Extract the [X, Y] coordinate from the center of the cell holding the provided text.  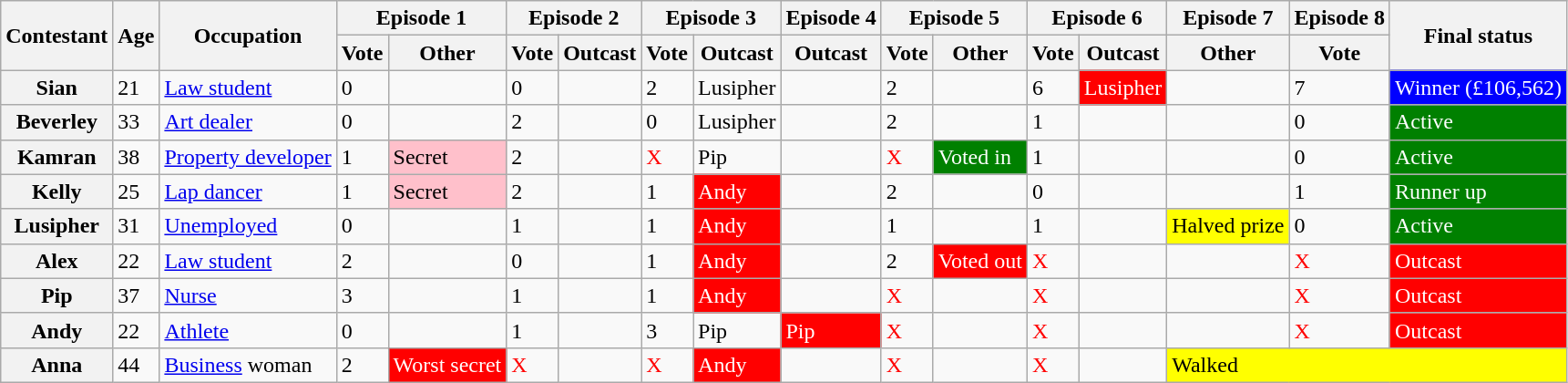
Episode 6 [1097, 18]
Kamran [56, 157]
Runner up [1478, 191]
Age [137, 36]
6 [1053, 88]
Voted in [980, 157]
Sian [56, 88]
38 [137, 157]
Kelly [56, 191]
Episode 4 [831, 18]
Art dealer [248, 122]
Episode 2 [574, 18]
Walked [1367, 365]
Episode 7 [1228, 18]
Voted out [980, 261]
Winner (£106,562) [1478, 88]
Business woman [248, 365]
Nurse [248, 295]
44 [137, 365]
33 [137, 122]
Anna [56, 365]
Athlete [248, 330]
Occupation [248, 36]
Worst secret [447, 365]
31 [137, 226]
Contestant [56, 36]
37 [137, 295]
Lap dancer [248, 191]
Episode 3 [711, 18]
Episode 1 [421, 18]
Beverley [56, 122]
25 [137, 191]
7 [1339, 88]
Episode 8 [1339, 18]
Halved prize [1228, 226]
Episode 5 [954, 18]
Final status [1478, 36]
21 [137, 88]
Unemployed [248, 226]
Property developer [248, 157]
Alex [56, 261]
